From the cell containing the given text, extract its center point as [X, Y] coordinate. 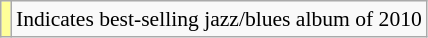
Indicates best-selling jazz/blues album of 2010 [219, 19]
